Search for the cell housing the specified text and yield its (x, y) center coordinate. 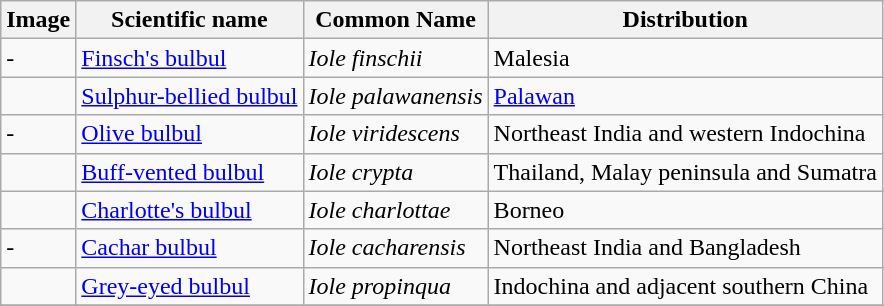
Sulphur-bellied bulbul (190, 96)
Iole cacharensis (396, 248)
Cachar bulbul (190, 248)
Charlotte's bulbul (190, 210)
Indochina and adjacent southern China (685, 286)
Iole crypta (396, 172)
Northeast India and western Indochina (685, 134)
Common Name (396, 20)
Iole finschii (396, 58)
Distribution (685, 20)
Thailand, Malay peninsula and Sumatra (685, 172)
Scientific name (190, 20)
Malesia (685, 58)
Buff-vented bulbul (190, 172)
Iole propinqua (396, 286)
Iole palawanensis (396, 96)
Iole charlottae (396, 210)
Finsch's bulbul (190, 58)
Image (38, 20)
Borneo (685, 210)
Northeast India and Bangladesh (685, 248)
Olive bulbul (190, 134)
Iole viridescens (396, 134)
Palawan (685, 96)
Grey-eyed bulbul (190, 286)
